Capture the cell that displays the provided text and extract its [X, Y] central coordinate. 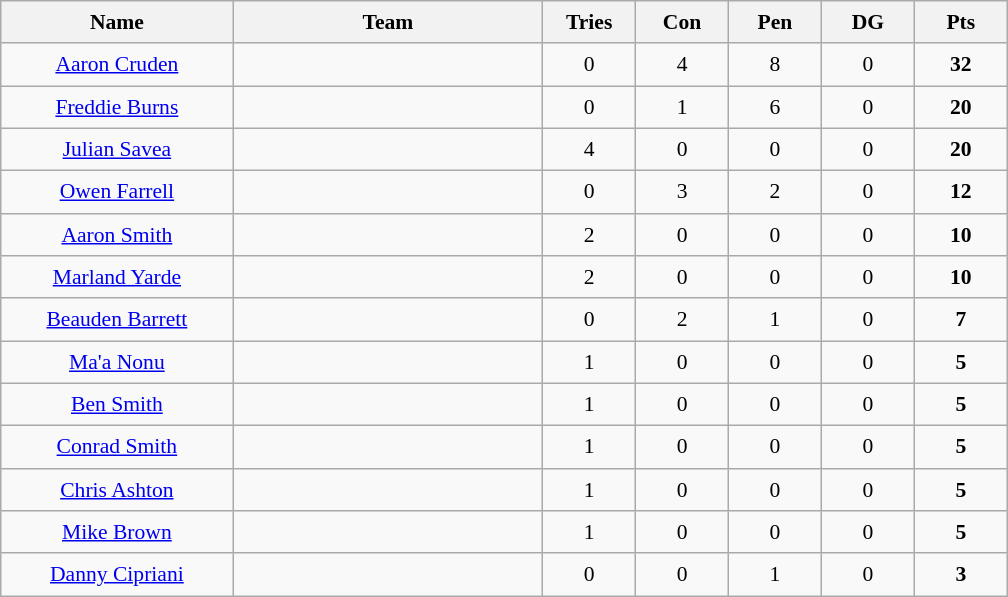
Aaron Cruden [117, 66]
Ben Smith [117, 406]
8 [776, 66]
Chris Ashton [117, 490]
6 [776, 108]
Julian Savea [117, 150]
Danny Cipriani [117, 576]
Owen Farrell [117, 192]
Con [682, 22]
Mike Brown [117, 532]
Pts [960, 22]
Conrad Smith [117, 448]
32 [960, 66]
DG [868, 22]
Ma'a Nonu [117, 362]
12 [960, 192]
Beauden Barrett [117, 320]
Team [388, 22]
Pen [776, 22]
Marland Yarde [117, 278]
Freddie Burns [117, 108]
Aaron Smith [117, 236]
Name [117, 22]
7 [960, 320]
Tries [590, 22]
